Pinpoint the cell where the given text exists, returning its (X, Y) midpoint coordinate. 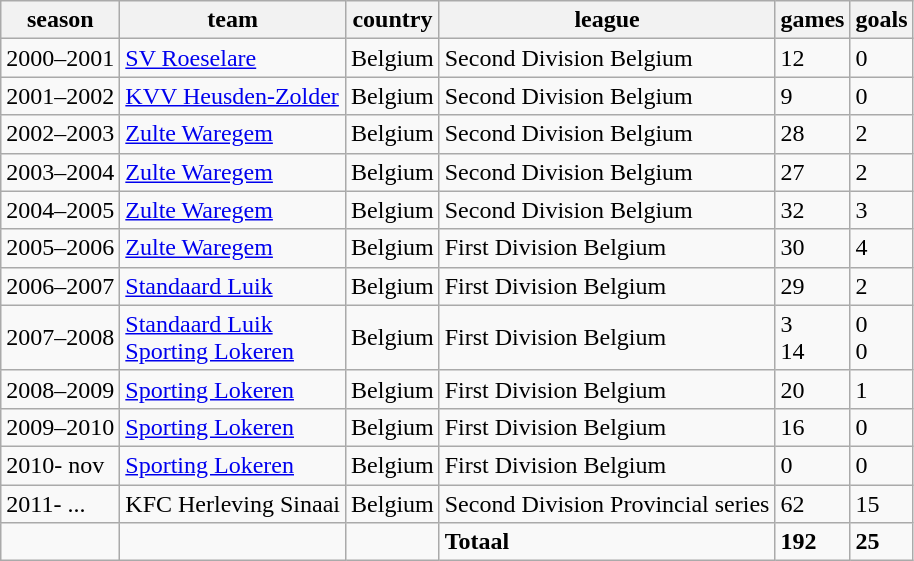
KFC Herleving Sinaai (233, 503)
27 (812, 172)
4 (882, 248)
29 (812, 286)
0 0 (882, 338)
32 (812, 210)
2000–2001 (60, 58)
62 (812, 503)
Standaard Luik (233, 286)
12 (812, 58)
2011- ... (60, 503)
2001–2002 (60, 96)
2008–2009 (60, 389)
314 (812, 338)
country (393, 20)
2009–2010 (60, 427)
3 (882, 210)
9 (812, 96)
192 (812, 542)
league (607, 20)
goals (882, 20)
30 (812, 248)
Standaard Luik Sporting Lokeren (233, 338)
15 (882, 503)
2002–2003 (60, 134)
Second Division Provincial series (607, 503)
games (812, 20)
25 (882, 542)
team (233, 20)
2006–2007 (60, 286)
1 (882, 389)
2010- nov (60, 465)
20 (812, 389)
2007–2008 (60, 338)
2005–2006 (60, 248)
Totaal (607, 542)
28 (812, 134)
season (60, 20)
SV Roeselare (233, 58)
KVV Heusden-Zolder (233, 96)
2003–2004 (60, 172)
16 (812, 427)
2004–2005 (60, 210)
